Return (x, y) of the center of cell containing provided text 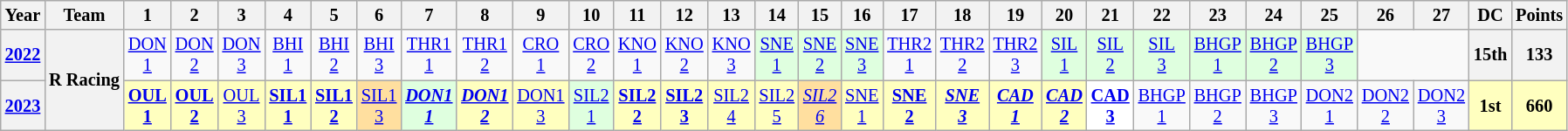
CAD1 (1016, 106)
SIL21 (591, 106)
27 (1441, 15)
18 (962, 15)
DON2 (195, 55)
DON13 (540, 106)
21 (1111, 15)
BHI2 (334, 55)
660 (1539, 106)
CRO1 (540, 55)
23 (1218, 15)
DON23 (1441, 106)
1st (1490, 106)
BHI1 (288, 55)
KNO1 (637, 55)
8 (485, 15)
Team (84, 15)
OUL2 (195, 106)
13 (732, 15)
DON3 (242, 55)
15 (820, 15)
2023 (23, 106)
SIL1 (1064, 55)
OUL1 (148, 106)
133 (1539, 55)
24 (1274, 15)
DON22 (1386, 106)
KNO2 (684, 55)
SIL2 (1111, 55)
SIL11 (288, 106)
12 (684, 15)
THR12 (485, 55)
SIL26 (820, 106)
THR21 (910, 55)
14 (776, 15)
DON1 (148, 55)
16 (862, 15)
CAD3 (1111, 106)
6 (379, 15)
THR11 (429, 55)
THR23 (1016, 55)
2022 (23, 55)
3 (242, 15)
DON12 (485, 106)
26 (1386, 15)
SIL25 (776, 106)
11 (637, 15)
DON11 (429, 106)
17 (910, 15)
CRO2 (591, 55)
OUL3 (242, 106)
25 (1330, 15)
DON21 (1330, 106)
10 (591, 15)
22 (1162, 15)
5 (334, 15)
Points (1539, 15)
2 (195, 15)
SIL23 (684, 106)
1 (148, 15)
19 (1016, 15)
THR22 (962, 55)
SIL3 (1162, 55)
R Racing (84, 80)
15th (1490, 55)
SIL24 (732, 106)
SIL22 (637, 106)
SIL12 (334, 106)
20 (1064, 15)
SIL13 (379, 106)
4 (288, 15)
CAD2 (1064, 106)
Year (23, 15)
BHI3 (379, 55)
DC (1490, 15)
7 (429, 15)
KNO3 (732, 55)
9 (540, 15)
